From the cell containing the given text, extract its center point as [X, Y] coordinate. 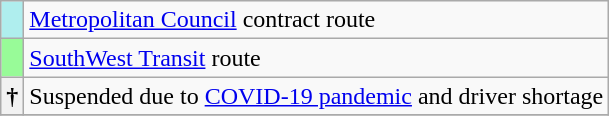
Suspended due to COVID-19 pandemic and driver shortage [316, 96]
Metropolitan Council contract route [316, 20]
SouthWest Transit route [316, 58]
† [12, 96]
